Extract the [x, y] coordinate from the center of the cell holding the provided text.  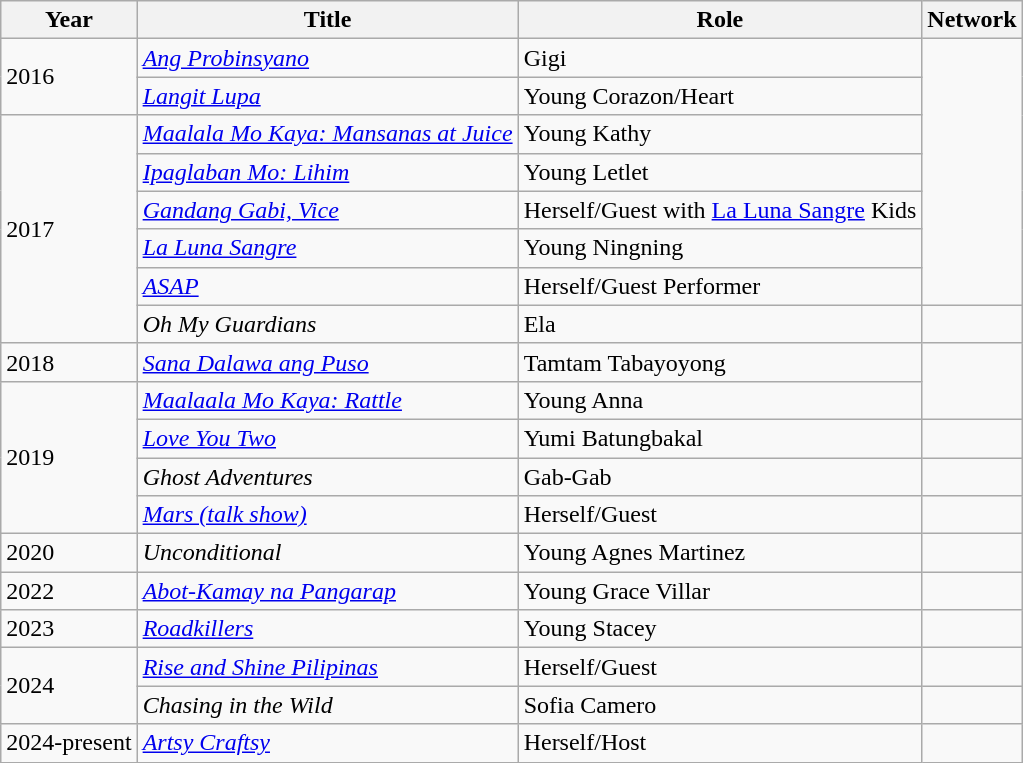
Rise and Shine Pilipinas [328, 667]
Langit Lupa [328, 96]
Ang Probinsyano [328, 58]
Chasing in the Wild [328, 705]
Young Agnes Martinez [720, 553]
2017 [69, 229]
Artsy Craftsy [328, 743]
2024 [69, 686]
Title [328, 20]
Sofia Camero [720, 705]
Ela [720, 324]
Yumi Batungbakal [720, 438]
Ipaglaban Mo: Lihim [328, 172]
2023 [69, 629]
Young Ningning [720, 248]
Maalaala Mo Kaya: Rattle [328, 400]
Year [69, 20]
Unconditional [328, 553]
La Luna Sangre [328, 248]
Sana Dalawa ang Puso [328, 362]
Role [720, 20]
Tamtam Tabayoyong [720, 362]
Young Grace Villar [720, 591]
Love You Two [328, 438]
2020 [69, 553]
2022 [69, 591]
ASAP [328, 286]
Herself/Guest with La Luna Sangre Kids [720, 210]
2024-present [69, 743]
2016 [69, 77]
Herself/Host [720, 743]
Young Anna [720, 400]
Gigi [720, 58]
Herself/Guest Performer [720, 286]
Oh My Guardians [328, 324]
Young Corazon/Heart [720, 96]
Young Letlet [720, 172]
Mars (talk show) [328, 515]
Gandang Gabi, Vice [328, 210]
2018 [69, 362]
Abot-Kamay na Pangarap [328, 591]
Gab-Gab [720, 477]
Roadkillers [328, 629]
Young Kathy [720, 134]
Maalala Mo Kaya: Mansanas at Juice [328, 134]
Young Stacey [720, 629]
Ghost Adventures [328, 477]
2019 [69, 457]
Network [972, 20]
